Pinpoint the cell where the given text exists, returning its (x, y) midpoint coordinate. 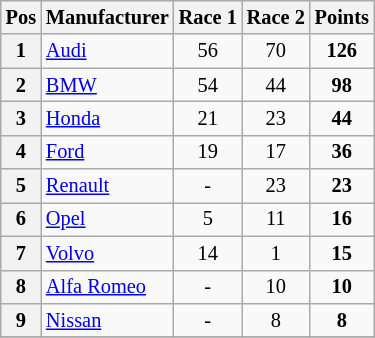
Renault (108, 186)
36 (342, 152)
4 (21, 152)
70 (276, 51)
54 (208, 85)
Audi (108, 51)
98 (342, 85)
56 (208, 51)
Alfa Romeo (108, 287)
Nissan (108, 320)
16 (342, 219)
Manufacturer (108, 17)
Volvo (108, 253)
9 (21, 320)
Honda (108, 118)
2 (21, 85)
Ford (108, 152)
6 (21, 219)
Opel (108, 219)
19 (208, 152)
15 (342, 253)
17 (276, 152)
21 (208, 118)
126 (342, 51)
7 (21, 253)
BMW (108, 85)
Pos (21, 17)
Race 1 (208, 17)
14 (208, 253)
11 (276, 219)
Points (342, 17)
Race 2 (276, 17)
3 (21, 118)
